Scan for the cell matching the given text and deliver its (X, Y) coordinate at center. 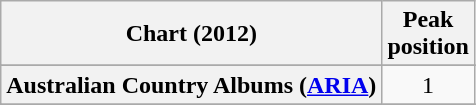
Chart (2012) (192, 34)
1 (428, 85)
Australian Country Albums (ARIA) (192, 85)
Peakposition (428, 34)
